For the text-containing cell, return its midpoint in [x, y] coordinate format. 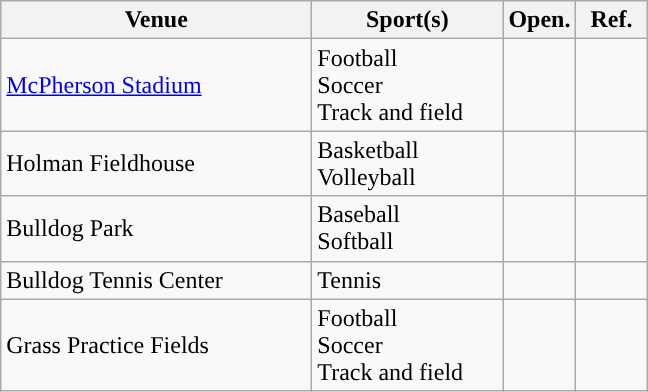
Tennis [408, 280]
Ref. [612, 20]
McPherson Stadium [156, 85]
Basketball Volleyball [408, 164]
Baseball Softball [408, 228]
Grass Practice Fields [156, 345]
Holman Fieldhouse [156, 164]
Venue [156, 20]
Bulldog Park [156, 228]
Bulldog Tennis Center [156, 280]
Sport(s) [408, 20]
Open. [540, 20]
